Locate the cell with the specified text and output its (X, Y) center coordinate. 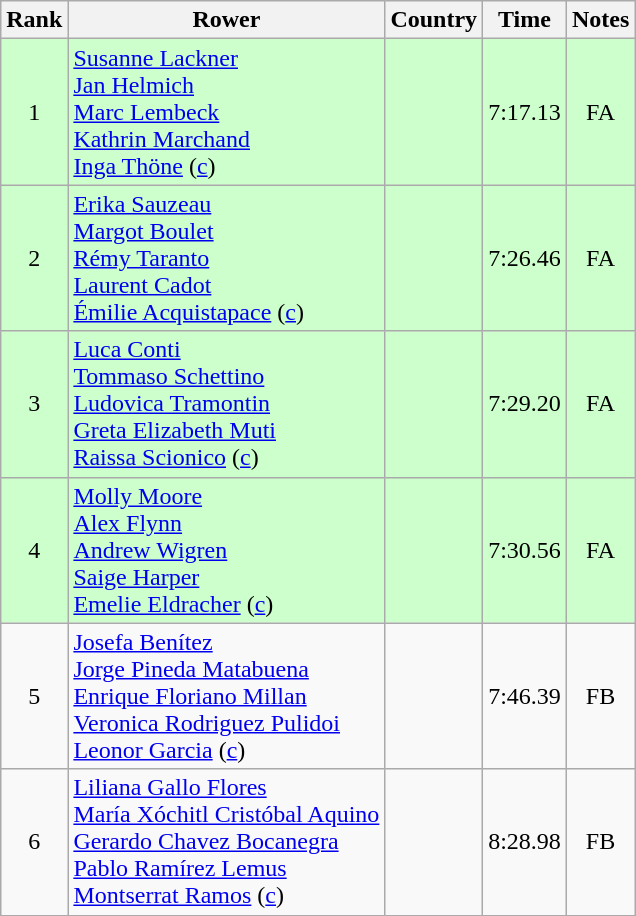
Country (434, 20)
Josefa BenítezJorge Pineda MatabuenaEnrique Floriano MillanVeronica Rodriguez PulidoiLeonor Garcia (c) (226, 696)
Susanne LacknerJan HelmichMarc LembeckKathrin MarchandInga Thöne (c) (226, 112)
7:17.13 (525, 112)
7:30.56 (525, 550)
Liliana Gallo FloresMaría Xóchitl Cristóbal AquinoGerardo Chavez BocanegraPablo Ramírez LemusMontserrat Ramos (c) (226, 842)
7:29.20 (525, 404)
2 (34, 258)
6 (34, 842)
Rank (34, 20)
8:28.98 (525, 842)
3 (34, 404)
Luca ContiTommaso SchettinoLudovica TramontinGreta Elizabeth MutiRaissa Scionico (c) (226, 404)
7:46.39 (525, 696)
Notes (600, 20)
Molly MooreAlex FlynnAndrew WigrenSaige HarperEmelie Eldracher (c) (226, 550)
Time (525, 20)
Erika SauzeauMargot BouletRémy TarantoLaurent CadotÉmilie Acquistapace (c) (226, 258)
4 (34, 550)
5 (34, 696)
1 (34, 112)
7:26.46 (525, 258)
Rower (226, 20)
